Search for the cell housing the specified text and yield its [X, Y] center coordinate. 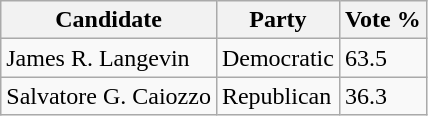
Salvatore G. Caiozzo [109, 96]
63.5 [382, 58]
36.3 [382, 96]
Party [278, 20]
Republican [278, 96]
Candidate [109, 20]
Vote % [382, 20]
Democratic [278, 58]
James R. Langevin [109, 58]
